From the cell containing the given text, extract its center point as (X, Y) coordinate. 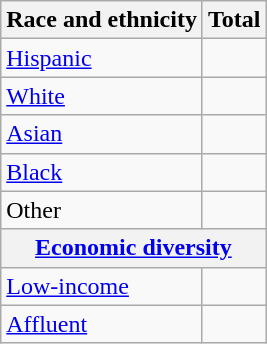
Hispanic (102, 58)
Other (102, 210)
Black (102, 172)
Race and ethnicity (102, 20)
Economic diversity (134, 248)
Low-income (102, 286)
Affluent (102, 324)
Asian (102, 134)
White (102, 96)
Total (234, 20)
